Return the (x, y) coordinate for the center point of the cell that contains the specified text.  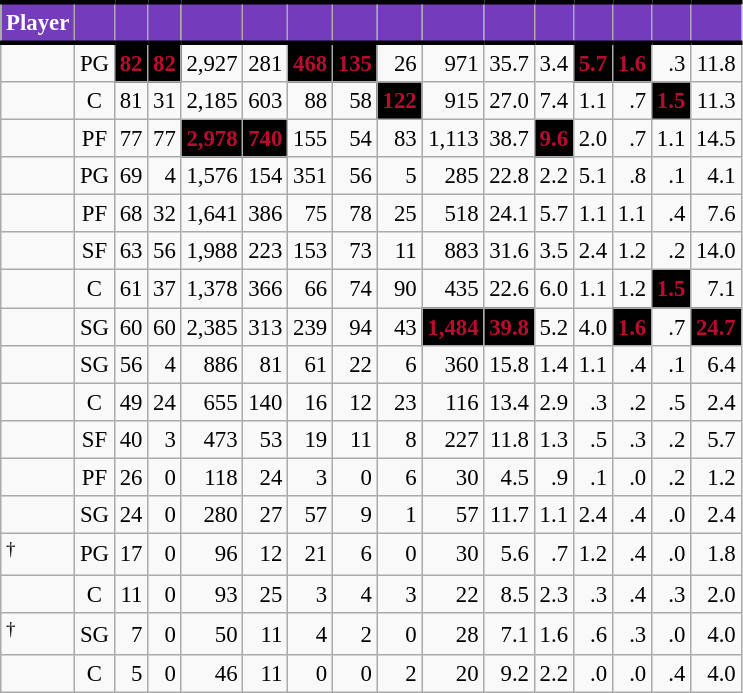
280 (212, 515)
140 (266, 402)
75 (310, 214)
37 (164, 289)
27 (266, 515)
5.6 (509, 554)
740 (266, 139)
6.4 (716, 364)
1,484 (453, 327)
4.5 (509, 477)
43 (400, 327)
28 (453, 634)
90 (400, 289)
1 (400, 515)
39.8 (509, 327)
20 (453, 674)
135 (354, 62)
3.5 (554, 251)
7 (130, 634)
8.5 (509, 594)
518 (453, 214)
66 (310, 289)
915 (453, 101)
2,978 (212, 139)
1,641 (212, 214)
22.8 (509, 176)
40 (130, 439)
93 (212, 594)
.9 (554, 477)
366 (266, 289)
38.7 (509, 139)
3.4 (554, 62)
78 (354, 214)
15.8 (509, 364)
153 (310, 251)
11.7 (509, 515)
21 (310, 554)
1,378 (212, 289)
22.6 (509, 289)
.6 (592, 634)
118 (212, 477)
281 (266, 62)
54 (354, 139)
23 (400, 402)
58 (354, 101)
655 (212, 402)
17 (130, 554)
386 (266, 214)
27.0 (509, 101)
603 (266, 101)
32 (164, 214)
46 (212, 674)
227 (453, 439)
16 (310, 402)
223 (266, 251)
313 (266, 327)
1,988 (212, 251)
1.4 (554, 364)
285 (453, 176)
63 (130, 251)
360 (453, 364)
53 (266, 439)
50 (212, 634)
13.4 (509, 402)
24.7 (716, 327)
883 (453, 251)
35.7 (509, 62)
154 (266, 176)
122 (400, 101)
971 (453, 62)
1,113 (453, 139)
96 (212, 554)
886 (212, 364)
2,927 (212, 62)
2,185 (212, 101)
74 (354, 289)
24.1 (509, 214)
116 (453, 402)
155 (310, 139)
11.3 (716, 101)
468 (310, 62)
6.0 (554, 289)
69 (130, 176)
19 (310, 439)
14.5 (716, 139)
83 (400, 139)
9 (354, 515)
2.3 (554, 594)
5.2 (554, 327)
68 (130, 214)
1.8 (716, 554)
9.6 (554, 139)
1.3 (554, 439)
73 (354, 251)
2,385 (212, 327)
31 (164, 101)
.8 (632, 176)
239 (310, 327)
2.9 (554, 402)
435 (453, 289)
7.6 (716, 214)
7.4 (554, 101)
5.1 (592, 176)
Player (38, 22)
1,576 (212, 176)
94 (354, 327)
9.2 (509, 674)
88 (310, 101)
473 (212, 439)
49 (130, 402)
14.0 (716, 251)
4.1 (716, 176)
351 (310, 176)
8 (400, 439)
31.6 (509, 251)
